Determine the (X, Y) coordinate at the center of the cell enclosing the given text.  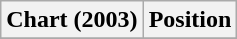
Chart (2003) (72, 20)
Position (190, 20)
